Scan for the cell matching the given text and deliver its (X, Y) coordinate at center. 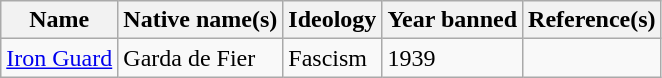
Garda de Fier (200, 58)
1939 (452, 58)
Year banned (452, 20)
Name (60, 20)
Native name(s) (200, 20)
Ideology (332, 20)
Fascism (332, 58)
Iron Guard (60, 58)
Reference(s) (592, 20)
